Identify which cell holds the provided text, then report its (X, Y) central coordinate. 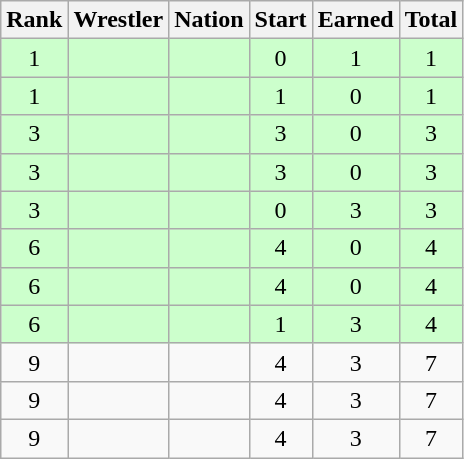
Nation (209, 20)
Wrestler (118, 20)
Earned (356, 20)
Start (280, 20)
Rank (34, 20)
Total (431, 20)
